Output the [x, y] coordinate of the center of the cell containing the given text.  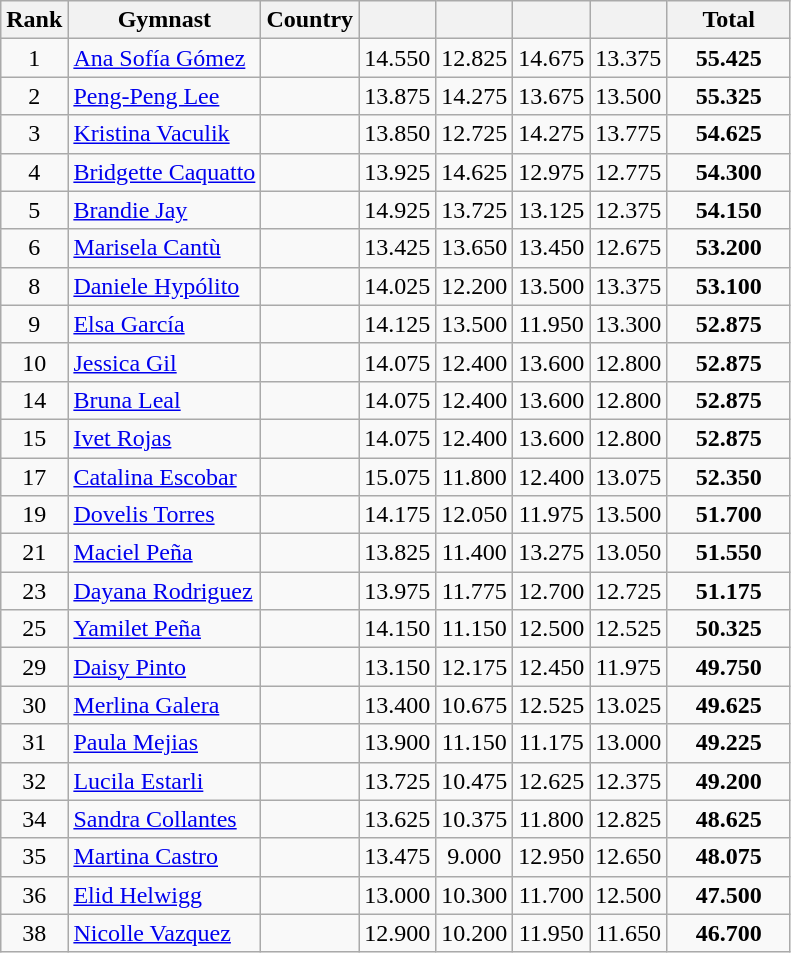
13.850 [398, 134]
53.200 [729, 248]
29 [34, 667]
14.125 [398, 324]
9 [34, 324]
34 [34, 819]
49.625 [729, 705]
4 [34, 172]
Catalina Escobar [164, 477]
5 [34, 210]
51.175 [729, 591]
13.975 [398, 591]
Bruna Leal [164, 400]
17 [34, 477]
36 [34, 895]
51.700 [729, 515]
49.225 [729, 743]
Martina Castro [164, 857]
35 [34, 857]
Merlina Galera [164, 705]
12.700 [552, 591]
32 [34, 781]
21 [34, 553]
13.625 [398, 819]
Elid Helwigg [164, 895]
12.900 [398, 933]
54.150 [729, 210]
10.475 [474, 781]
Yamilet Peña [164, 629]
12.950 [552, 857]
15 [34, 438]
12.200 [474, 286]
13.925 [398, 172]
54.300 [729, 172]
13.675 [552, 96]
23 [34, 591]
53.100 [729, 286]
13.275 [552, 553]
12.775 [628, 172]
13.025 [628, 705]
3 [34, 134]
13.425 [398, 248]
10 [34, 362]
48.625 [729, 819]
47.500 [729, 895]
Nicolle Vazquez [164, 933]
14 [34, 400]
Daniele Hypólito [164, 286]
13.475 [398, 857]
14.025 [398, 286]
Brandie Jay [164, 210]
Ivet Rojas [164, 438]
14.150 [398, 629]
14.625 [474, 172]
14.175 [398, 515]
12.675 [628, 248]
14.550 [398, 58]
14.925 [398, 210]
11.400 [474, 553]
Dovelis Torres [164, 515]
Lucila Estarli [164, 781]
13.650 [474, 248]
13.825 [398, 553]
Total [729, 20]
13.450 [552, 248]
Elsa García [164, 324]
19 [34, 515]
Dayana Rodriguez [164, 591]
10.200 [474, 933]
55.425 [729, 58]
11.650 [628, 933]
Sandra Collantes [164, 819]
Daisy Pinto [164, 667]
13.775 [628, 134]
13.300 [628, 324]
Maciel Peña [164, 553]
13.125 [552, 210]
49.750 [729, 667]
13.875 [398, 96]
31 [34, 743]
13.400 [398, 705]
12.975 [552, 172]
15.075 [398, 477]
25 [34, 629]
10.300 [474, 895]
13.150 [398, 667]
52.350 [729, 477]
12.625 [552, 781]
6 [34, 248]
Kristina Vaculik [164, 134]
50.325 [729, 629]
51.550 [729, 553]
49.200 [729, 781]
10.375 [474, 819]
9.000 [474, 857]
1 [34, 58]
2 [34, 96]
12.650 [628, 857]
12.175 [474, 667]
55.325 [729, 96]
13.900 [398, 743]
Jessica Gil [164, 362]
46.700 [729, 933]
12.450 [552, 667]
11.775 [474, 591]
Peng-Peng Lee [164, 96]
Country [310, 20]
30 [34, 705]
48.075 [729, 857]
38 [34, 933]
Rank [34, 20]
10.675 [474, 705]
Bridgette Caquatto [164, 172]
14.675 [552, 58]
Gymnast [164, 20]
54.625 [729, 134]
Paula Mejias [164, 743]
11.700 [552, 895]
13.050 [628, 553]
Ana Sofía Gómez [164, 58]
11.175 [552, 743]
12.050 [474, 515]
Marisela Cantù [164, 248]
8 [34, 286]
13.075 [628, 477]
